Extract the [x, y] coordinate from the center of the cell holding the provided text.  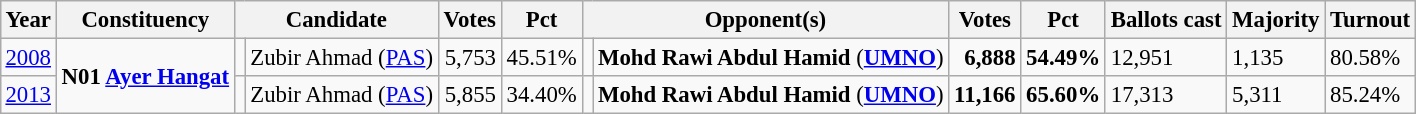
Candidate [336, 20]
5,311 [1276, 95]
Ballots cast [1166, 20]
Turnout [1370, 20]
85.24% [1370, 95]
54.49% [1064, 57]
17,313 [1166, 95]
11,166 [985, 95]
Year [28, 20]
34.40% [542, 95]
5,855 [470, 95]
6,888 [985, 57]
80.58% [1370, 57]
2008 [28, 57]
Constituency [145, 20]
45.51% [542, 57]
65.60% [1064, 95]
1,135 [1276, 57]
2013 [28, 95]
N01 Ayer Hangat [145, 76]
12,951 [1166, 57]
Opponent(s) [766, 20]
Majority [1276, 20]
5,753 [470, 57]
